Output the (X, Y) coordinate of the center of the cell containing the given text.  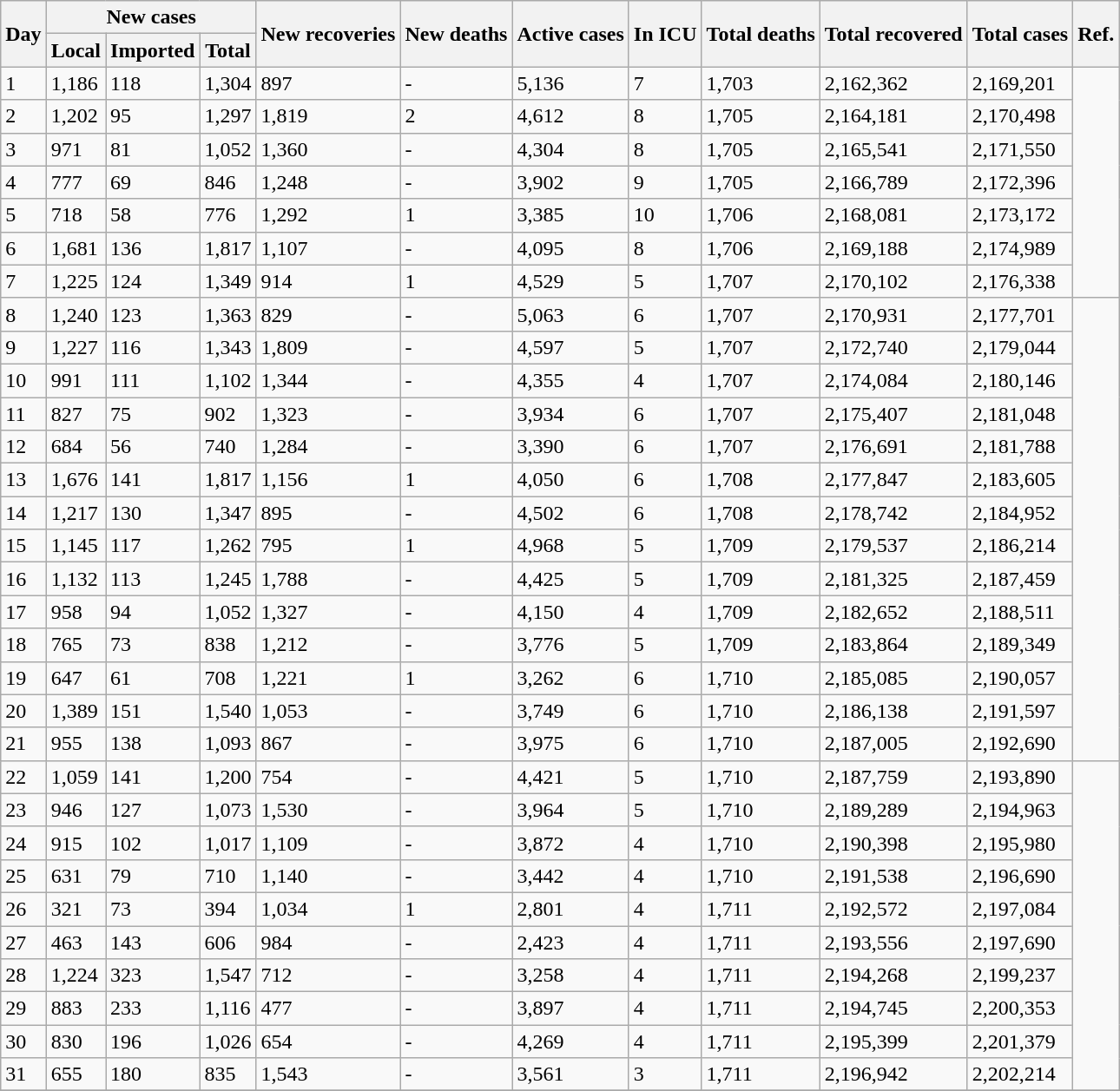
3,934 (570, 414)
1,227 (76, 347)
1,017 (227, 843)
117 (153, 546)
233 (153, 1009)
2,194,745 (893, 1009)
1,809 (328, 347)
765 (76, 645)
2,172,396 (1020, 182)
29 (23, 1009)
4,425 (570, 579)
2,170,102 (893, 281)
Total cases (1020, 34)
883 (76, 1009)
1,116 (227, 1009)
1,344 (328, 380)
2,169,188 (893, 248)
58 (153, 215)
Local (76, 50)
4,421 (570, 777)
710 (227, 876)
2,183,864 (893, 645)
19 (23, 678)
1,059 (76, 777)
895 (328, 513)
1,186 (76, 83)
1,102 (227, 380)
835 (227, 1075)
1,053 (328, 711)
2,169,201 (1020, 83)
1,225 (76, 281)
123 (153, 314)
1,543 (328, 1075)
2,190,057 (1020, 678)
867 (328, 744)
958 (76, 612)
31 (23, 1075)
17 (23, 612)
75 (153, 414)
2,191,597 (1020, 711)
1,819 (328, 116)
2,189,349 (1020, 645)
69 (153, 182)
2,187,759 (893, 777)
2,194,268 (893, 976)
2,164,181 (893, 116)
2,801 (570, 909)
606 (227, 942)
2,177,701 (1020, 314)
4,050 (570, 480)
In ICU (665, 34)
2,181,788 (1020, 447)
1,200 (227, 777)
2,193,556 (893, 942)
61 (153, 678)
1,343 (227, 347)
1,323 (328, 414)
2,193,890 (1020, 777)
4,150 (570, 612)
3,749 (570, 711)
1,217 (76, 513)
1,132 (76, 579)
1,327 (328, 612)
127 (153, 810)
3,872 (570, 843)
56 (153, 447)
2,199,237 (1020, 976)
2,196,690 (1020, 876)
124 (153, 281)
151 (153, 711)
3,897 (570, 1009)
180 (153, 1075)
1,109 (328, 843)
23 (23, 810)
718 (76, 215)
4,597 (570, 347)
4,502 (570, 513)
2,200,353 (1020, 1009)
11 (23, 414)
2,166,789 (893, 182)
Imported (153, 50)
2,192,572 (893, 909)
1,073 (227, 810)
3,964 (570, 810)
3,442 (570, 876)
2,174,989 (1020, 248)
2,189,289 (893, 810)
94 (153, 612)
2,187,459 (1020, 579)
777 (76, 182)
902 (227, 414)
655 (76, 1075)
838 (227, 645)
2,183,605 (1020, 480)
2,186,138 (893, 711)
3,975 (570, 744)
4,095 (570, 248)
394 (227, 909)
2,197,690 (1020, 942)
2,181,048 (1020, 414)
654 (328, 1042)
647 (76, 678)
14 (23, 513)
1,107 (328, 248)
136 (153, 248)
4,612 (570, 116)
2,188,511 (1020, 612)
20 (23, 711)
143 (153, 942)
477 (328, 1009)
1,221 (328, 678)
1,349 (227, 281)
971 (76, 149)
1,788 (328, 579)
1,292 (328, 215)
1,093 (227, 744)
130 (153, 513)
1,202 (76, 116)
1,676 (76, 480)
2,192,690 (1020, 744)
2,168,081 (893, 215)
2,184,952 (1020, 513)
1,297 (227, 116)
323 (153, 976)
1,034 (328, 909)
79 (153, 876)
196 (153, 1042)
113 (153, 579)
946 (76, 810)
2,201,379 (1020, 1042)
2,176,338 (1020, 281)
3,561 (570, 1075)
4,968 (570, 546)
830 (76, 1042)
5,136 (570, 83)
2,187,005 (893, 744)
1,681 (76, 248)
2,177,847 (893, 480)
24 (23, 843)
1,245 (227, 579)
2,190,398 (893, 843)
712 (328, 976)
2,180,146 (1020, 380)
2,178,742 (893, 513)
1,389 (76, 711)
2,186,214 (1020, 546)
2,185,085 (893, 678)
795 (328, 546)
1,240 (76, 314)
2,174,084 (893, 380)
1,224 (76, 976)
2,191,538 (893, 876)
25 (23, 876)
1,156 (328, 480)
2,181,325 (893, 579)
2,173,172 (1020, 215)
3,385 (570, 215)
2,165,541 (893, 149)
1,547 (227, 976)
463 (76, 942)
Active cases (570, 34)
1,262 (227, 546)
Total recovered (893, 34)
321 (76, 909)
984 (328, 942)
3,902 (570, 182)
897 (328, 83)
22 (23, 777)
5,063 (570, 314)
1,347 (227, 513)
2,196,942 (893, 1075)
1,284 (328, 447)
1,248 (328, 182)
3,390 (570, 447)
21 (23, 744)
1,363 (227, 314)
631 (76, 876)
Total (227, 50)
3,258 (570, 976)
Ref. (1096, 34)
684 (76, 447)
829 (328, 314)
2,162,362 (893, 83)
111 (153, 380)
2,170,498 (1020, 116)
New recoveries (328, 34)
18 (23, 645)
2,179,537 (893, 546)
955 (76, 744)
13 (23, 480)
2,195,980 (1020, 843)
138 (153, 744)
15 (23, 546)
2,179,044 (1020, 347)
28 (23, 976)
4,529 (570, 281)
2,195,399 (893, 1042)
2,202,214 (1020, 1075)
2,194,963 (1020, 810)
3,776 (570, 645)
915 (76, 843)
740 (227, 447)
26 (23, 909)
2,197,084 (1020, 909)
95 (153, 116)
914 (328, 281)
4,355 (570, 380)
2,171,550 (1020, 149)
102 (153, 843)
2,182,652 (893, 612)
12 (23, 447)
New deaths (457, 34)
1,026 (227, 1042)
2,176,691 (893, 447)
846 (227, 182)
1,703 (761, 83)
4,304 (570, 149)
30 (23, 1042)
1,304 (227, 83)
776 (227, 215)
Total deaths (761, 34)
1,212 (328, 645)
754 (328, 777)
New cases (151, 17)
2,175,407 (893, 414)
2,172,740 (893, 347)
16 (23, 579)
1,360 (328, 149)
1,140 (328, 876)
4,269 (570, 1042)
81 (153, 149)
118 (153, 83)
2,423 (570, 942)
27 (23, 942)
Day (23, 34)
1,145 (76, 546)
708 (227, 678)
3,262 (570, 678)
1,540 (227, 711)
2,170,931 (893, 314)
991 (76, 380)
116 (153, 347)
827 (76, 414)
1,530 (328, 810)
